For the text-containing cell, return its midpoint in (x, y) coordinate format. 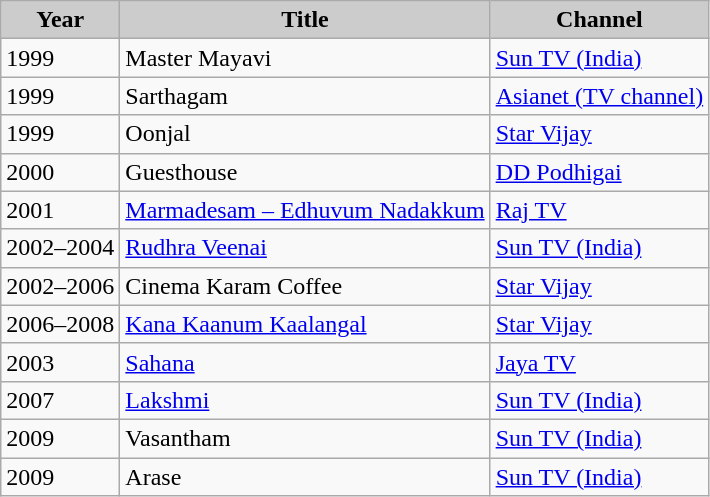
Marmadesam – Edhuvum Nadakkum (305, 210)
Raj TV (600, 210)
2007 (60, 400)
Channel (600, 20)
2001 (60, 210)
Kana Kaanum Kaalangal (305, 324)
Title (305, 20)
Sarthagam (305, 96)
Guesthouse (305, 172)
2006–2008 (60, 324)
Rudhra Veenai (305, 248)
Cinema Karam Coffee (305, 286)
Oonjal (305, 134)
2003 (60, 362)
2002–2004 (60, 248)
Jaya TV (600, 362)
Vasantham (305, 438)
Master Mayavi (305, 58)
Arase (305, 477)
Asianet (TV channel) (600, 96)
2000 (60, 172)
DD Podhigai (600, 172)
2002–2006 (60, 286)
Year (60, 20)
Lakshmi (305, 400)
Sahana (305, 362)
